From the cell containing the given text, extract its center point as (x, y) coordinate. 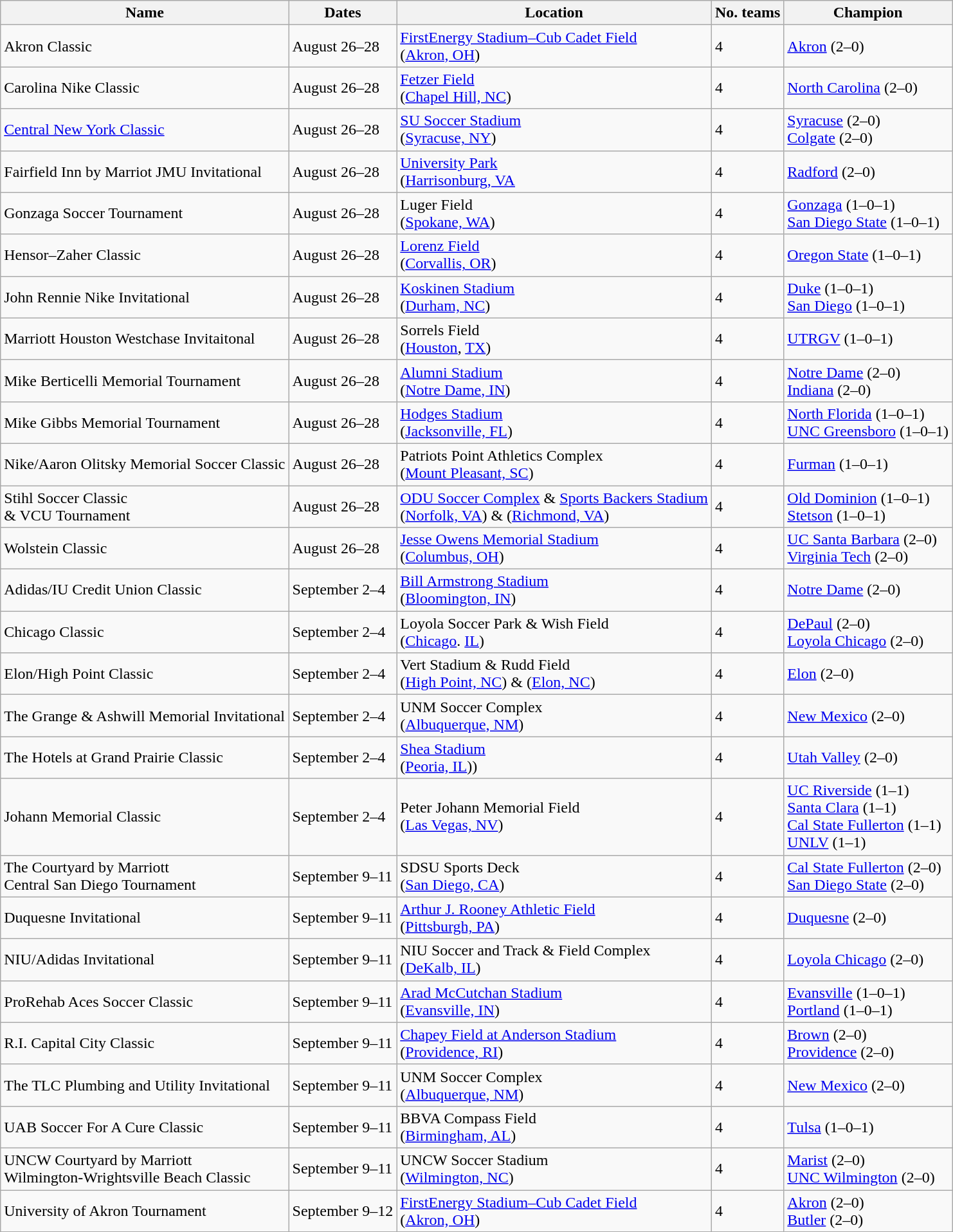
Dates (343, 13)
ODU Soccer Complex & Sports Backers Stadium (Norfolk, VA) & (Richmond, VA) (554, 506)
SU Soccer Stadium (Syracuse, NY) (554, 130)
Luger Field(Spokane, WA) (554, 214)
DePaul (2–0)Loyola Chicago (2–0) (868, 632)
Elon (2–0) (868, 674)
Marist (2–0)UNC Wilmington (2–0) (868, 1168)
Mike Gibbs Memorial Tournament (145, 422)
Radford (2–0) (868, 171)
Loyola Chicago (2–0) (868, 960)
Loyola Soccer Park & Wish Field(Chicago. IL) (554, 632)
Tulsa (1–0–1) (868, 1127)
Champion (868, 13)
The TLC Plumbing and Utility Invitational (145, 1085)
Location (554, 13)
Carolina Nike Classic (145, 87)
Akron (2–0)Butler (2–0) (868, 1211)
Utah Valley (2–0) (868, 758)
NIU/Adidas Invitational (145, 960)
Furman (1–0–1) (868, 464)
Gonzaga (1–0–1)San Diego State (1–0–1) (868, 214)
Duke (1–0–1)San Diego (1–0–1) (868, 297)
Fairfield Inn by Marriot JMU Invitational (145, 171)
Patriots Point Athletics Complex(Mount Pleasant, SC) (554, 464)
University Park(Harrisonburg, VA (554, 171)
Marriott Houston Westchase Invitaitonal (145, 338)
Central New York Classic (145, 130)
UNCW Soccer Stadium(Wilmington, NC) (554, 1168)
Duquesne (2–0) (868, 917)
SDSU Sports Deck(San Diego, CA) (554, 876)
Duquesne Invitational (145, 917)
Oregon State (1–0–1) (868, 255)
UC Santa Barbara (2–0)Virginia Tech (2–0) (868, 548)
UTRGV (1–0–1) (868, 338)
UAB Soccer For A Cure Classic (145, 1127)
Lorenz Field (Corvallis, OR) (554, 255)
UC Riverside (1–1)Santa Clara (1–1)Cal State Fullerton (1–1)UNLV (1–1) (868, 817)
Gonzaga Soccer Tournament (145, 214)
University of Akron Tournament (145, 1211)
September 9–12 (343, 1211)
Fetzer Field(Chapel Hill, NC) (554, 87)
ProRehab Aces Soccer Classic (145, 1001)
Chapey Field at Anderson Stadium(Providence, RI) (554, 1044)
Peter Johann Memorial Field(Las Vegas, NV) (554, 817)
Notre Dame (2–0) (868, 591)
North Carolina (2–0) (868, 87)
Nike/Aaron Olitsky Memorial Soccer Classic (145, 464)
Koskinen Stadium(Durham, NC) (554, 297)
Shea Stadium (Peoria, IL)) (554, 758)
Hodges Stadium(Jacksonville, FL) (554, 422)
Akron Classic (145, 46)
No. teams (747, 13)
Johann Memorial Classic (145, 817)
Adidas/IU Credit Union Classic (145, 591)
R.I. Capital City Classic (145, 1044)
Wolstein Classic (145, 548)
Vert Stadium & Rudd Field(High Point, NC) & (Elon, NC) (554, 674)
Syracuse (2–0)Colgate (2–0) (868, 130)
The Grange & Ashwill Memorial Invitational (145, 715)
Elon/High Point Classic (145, 674)
BBVA Compass Field(Birmingham, AL) (554, 1127)
Arad McCutchan Stadium(Evansville, IN) (554, 1001)
Arthur J. Rooney Athletic Field(Pittsburgh, PA) (554, 917)
John Rennie Nike Invitational (145, 297)
Stihl Soccer Classic& VCU Tournament (145, 506)
Alumni Stadium(Notre Dame, IN) (554, 381)
Akron (2–0) (868, 46)
The Hotels at Grand Prairie Classic (145, 758)
Cal State Fullerton (2–0)San Diego State (2–0) (868, 876)
The Courtyard by Marriott Central San Diego Tournament (145, 876)
Brown (2–0)Providence (2–0) (868, 1044)
Evansville (1–0–1)Portland (1–0–1) (868, 1001)
Notre Dame (2–0)Indiana (2–0) (868, 381)
North Florida (1–0–1)UNC Greensboro (1–0–1) (868, 422)
Jesse Owens Memorial Stadium (Columbus, OH) (554, 548)
UNCW Courtyard by Marriott Wilmington-Wrightsville Beach Classic (145, 1168)
Sorrels Field (Houston, TX) (554, 338)
Hensor–Zaher Classic (145, 255)
Mike Berticelli Memorial Tournament (145, 381)
Name (145, 13)
NIU Soccer and Track & Field Complex(DeKalb, IL) (554, 960)
Bill Armstrong Stadium(Bloomington, IN) (554, 591)
Chicago Classic (145, 632)
Old Dominion (1–0–1)Stetson (1–0–1) (868, 506)
